From the cell containing the given text, extract its center point as (X, Y) coordinate. 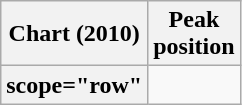
Chart (2010) (74, 34)
scope="row" (74, 85)
Peakposition (194, 34)
